From the cell containing the given text, extract its center point as (x, y) coordinate. 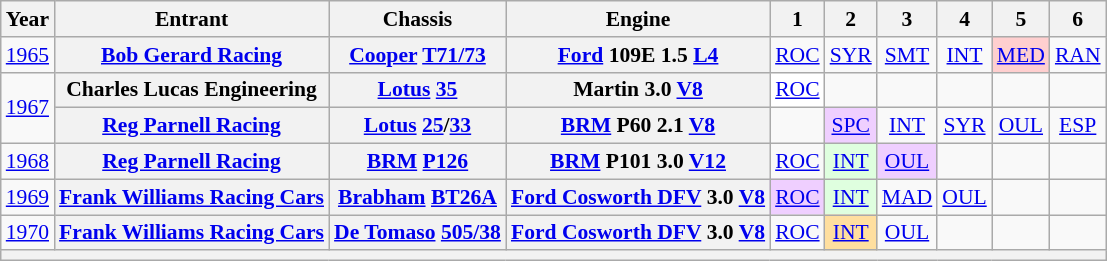
Martin 3.0 V8 (638, 90)
BRM P60 2.1 V8 (638, 126)
Lotus 35 (418, 90)
4 (964, 19)
Bob Gerard Racing (192, 55)
BRM P126 (418, 162)
Cooper T71/73 (418, 55)
BRM P101 3.0 V12 (638, 162)
RAN (1078, 55)
Ford 109E 1.5 L4 (638, 55)
Charles Lucas Engineering (192, 90)
1967 (28, 108)
2 (851, 19)
5 (1021, 19)
Year (28, 19)
Lotus 25/33 (418, 126)
SPC (851, 126)
De Tomaso 505/38 (418, 233)
Brabham BT26A (418, 197)
SMT (908, 55)
MAD (908, 197)
ESP (1078, 126)
6 (1078, 19)
1965 (28, 55)
3 (908, 19)
1970 (28, 233)
Chassis (418, 19)
Entrant (192, 19)
1968 (28, 162)
MED (1021, 55)
Engine (638, 19)
1 (798, 19)
1969 (28, 197)
